Locate the cell with the specified text and output its [X, Y] center coordinate. 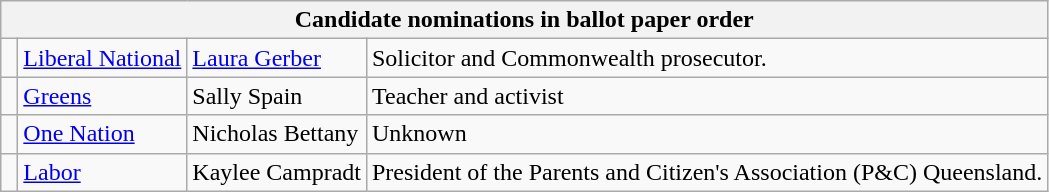
Liberal National [102, 58]
Teacher and activist [706, 96]
Candidate nominations in ballot paper order [524, 20]
Kaylee Campradt [277, 172]
One Nation [102, 134]
Nicholas Bettany [277, 134]
Solicitor and Commonwealth prosecutor. [706, 58]
Sally Spain [277, 96]
Unknown [706, 134]
Greens [102, 96]
Labor [102, 172]
President of the Parents and Citizen's Association (P&C) Queensland. [706, 172]
Laura Gerber [277, 58]
